Return (X, Y) of the center of cell containing provided text 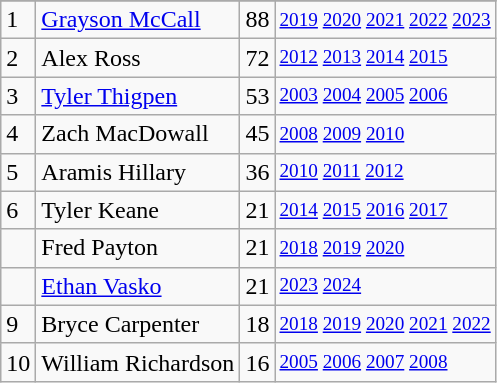
2008 2009 2010 (385, 134)
Grayson McCall (138, 20)
2019 2020 2021 2022 2023 (385, 20)
5 (18, 172)
88 (258, 20)
Zach MacDowall (138, 134)
45 (258, 134)
1 (18, 20)
Tyler Keane (138, 210)
Bryce Carpenter (138, 324)
William Richardson (138, 362)
Fred Payton (138, 248)
2014 2015 2016 2017 (385, 210)
2010 2011 2012 (385, 172)
72 (258, 58)
4 (18, 134)
6 (18, 210)
2005 2006 2007 2008 (385, 362)
2003 2004 2005 2006 (385, 96)
Tyler Thigpen (138, 96)
3 (18, 96)
2018 2019 2020 (385, 248)
18 (258, 324)
Aramis Hillary (138, 172)
36 (258, 172)
2 (18, 58)
2012 2013 2014 2015 (385, 58)
Ethan Vasko (138, 286)
53 (258, 96)
2018 2019 2020 2021 2022 (385, 324)
2023 2024 (385, 286)
16 (258, 362)
Alex Ross (138, 58)
10 (18, 362)
9 (18, 324)
